Output the (x, y) coordinate of the center of the cell containing the given text.  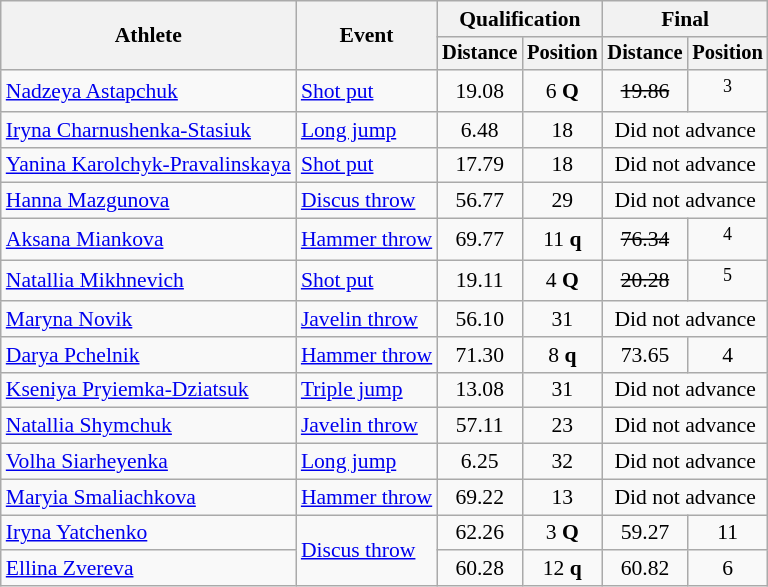
Yanina Karolchyk-Pravalinskaya (148, 165)
19.11 (480, 280)
3 Q (562, 533)
Qualification (520, 19)
56.77 (480, 201)
6.25 (480, 462)
Kseniya Pryiemka-Dziatsuk (148, 391)
Darya Pchelnik (148, 355)
19.08 (480, 90)
60.82 (646, 569)
69.77 (480, 240)
Iryna Yatchenko (148, 533)
Athlete (148, 36)
Triple jump (366, 391)
Final (686, 19)
Iryna Charnushenka-Stasiuk (148, 130)
8 q (562, 355)
3 (727, 90)
76.34 (646, 240)
62.26 (480, 533)
Event (366, 36)
6 (727, 569)
6.48 (480, 130)
57.11 (480, 426)
Aksana Miankova (148, 240)
5 (727, 280)
Maryia Smaliachkova (148, 497)
Natallia Shymchuk (148, 426)
Maryna Novik (148, 319)
12 q (562, 569)
13 (562, 497)
Volha Siarheyenka (148, 462)
4 Q (562, 280)
19.86 (646, 90)
6 Q (562, 90)
Hanna Mazgunova (148, 201)
59.27 (646, 533)
32 (562, 462)
29 (562, 201)
73.65 (646, 355)
13.08 (480, 391)
23 (562, 426)
11 q (562, 240)
71.30 (480, 355)
Ellina Zvereva (148, 569)
11 (727, 533)
56.10 (480, 319)
17.79 (480, 165)
69.22 (480, 497)
60.28 (480, 569)
Natallia Mikhnevich (148, 280)
Nadzeya Astapchuk (148, 90)
20.28 (646, 280)
